Output the (x, y) coordinate of the center of the cell containing the given text.  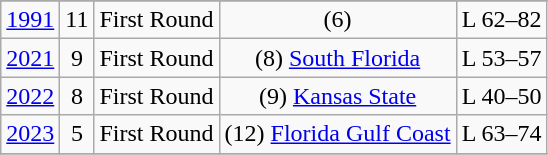
9 (77, 58)
2022 (30, 96)
L 63–74 (502, 134)
L 62–82 (502, 20)
L 40–50 (502, 96)
2021 (30, 58)
L 53–57 (502, 58)
5 (77, 134)
1991 (30, 20)
(9) Kansas State (338, 96)
(8) South Florida (338, 58)
8 (77, 96)
(12) Florida Gulf Coast (338, 134)
(6) (338, 20)
2023 (30, 134)
11 (77, 20)
